Find where the given text appears and provide that cell's center as [x, y] coordinate. 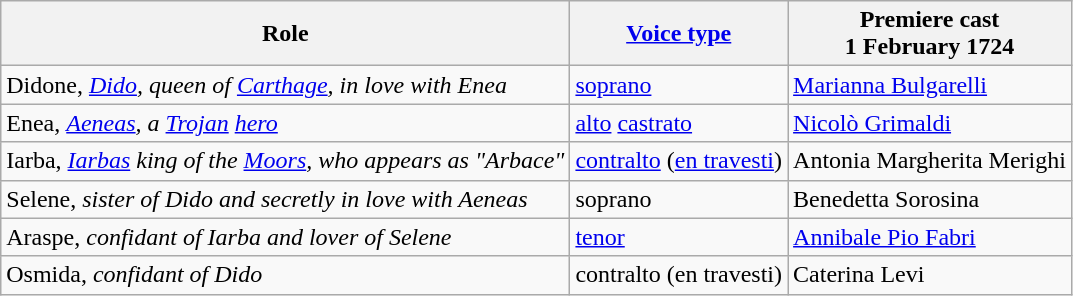
Iarba, Iarbas king of the Moors, who appears as "Arbace" [286, 161]
Voice type [679, 34]
Caterina Levi [930, 275]
alto castrato [679, 123]
Nicolò Grimaldi [930, 123]
Enea, Aeneas, a Trojan hero [286, 123]
Araspe, confidant of Iarba and lover of Selene [286, 237]
tenor [679, 237]
Selene, sister of Dido and secretly in love with Aeneas [286, 199]
Role [286, 34]
Marianna Bulgarelli [930, 85]
Didone, Dido, queen of Carthage, in love with Enea [286, 85]
Osmida, confidant of Dido [286, 275]
Antonia Margherita Merighi [930, 161]
Premiere cast1 February 1724 [930, 34]
Benedetta Sorosina [930, 199]
Annibale Pio Fabri [930, 237]
